Scan for the cell matching the given text and deliver its (X, Y) coordinate at center. 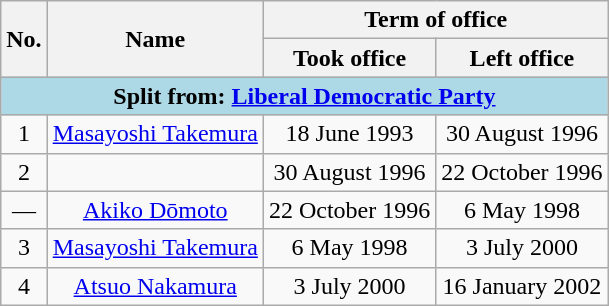
2 (24, 172)
18 June 1993 (349, 134)
Left office (522, 58)
Akiko Dōmoto (155, 210)
Atsuo Nakamura (155, 286)
3 (24, 248)
Took office (349, 58)
Split from: Liberal Democratic Party (304, 96)
No. (24, 39)
Term of office (436, 20)
1 (24, 134)
— (24, 210)
4 (24, 286)
Name (155, 39)
16 January 2002 (522, 286)
